Return [X, Y] of the center of cell containing provided text 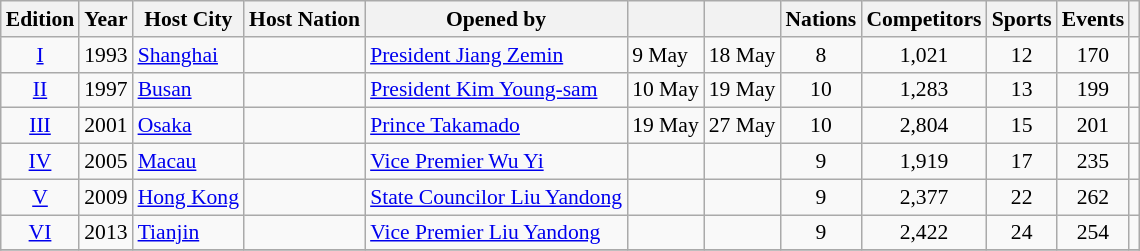
254 [1093, 233]
Macau [188, 162]
12 [1022, 55]
2,804 [924, 126]
1,919 [924, 162]
8 [820, 55]
2013 [106, 233]
Shanghai [188, 55]
199 [1093, 90]
Nations [820, 19]
President Kim Young-sam [496, 90]
Vice Premier Wu Yi [496, 162]
170 [1093, 55]
Vice Premier Liu Yandong [496, 233]
15 [1022, 126]
262 [1093, 197]
Events [1093, 19]
State Councilor Liu Yandong [496, 197]
Competitors [924, 19]
2005 [106, 162]
2001 [106, 126]
III [40, 126]
I [40, 55]
1,283 [924, 90]
VI [40, 233]
1993 [106, 55]
9 May [666, 55]
Host Nation [304, 19]
II [40, 90]
Opened by [496, 19]
Tianjin [188, 233]
22 [1022, 197]
201 [1093, 126]
1997 [106, 90]
IV [40, 162]
17 [1022, 162]
2,422 [924, 233]
V [40, 197]
2009 [106, 197]
Busan [188, 90]
27 May [742, 126]
1,021 [924, 55]
Osaka [188, 126]
10 May [666, 90]
Host City [188, 19]
24 [1022, 233]
Prince Takamado [496, 126]
13 [1022, 90]
Edition [40, 19]
Sports [1022, 19]
2,377 [924, 197]
Hong Kong [188, 197]
President Jiang Zemin [496, 55]
235 [1093, 162]
18 May [742, 55]
Year [106, 19]
